From the cell containing the given text, extract its center point as (X, Y) coordinate. 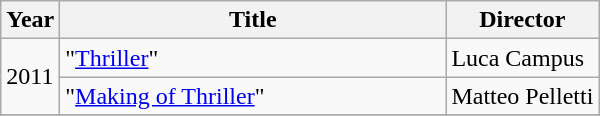
Matteo Pelletti (522, 96)
Year (30, 20)
2011 (30, 77)
Director (522, 20)
Luca Campus (522, 58)
Title (253, 20)
"Thriller" (253, 58)
"Making of Thriller" (253, 96)
